Find where the given text appears and provide that cell's center as (x, y) coordinate. 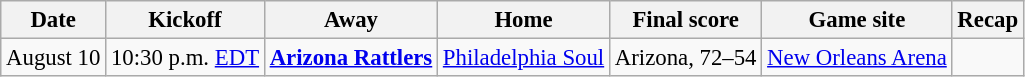
Home (524, 20)
Away (350, 20)
Philadelphia Soul (524, 58)
Final score (685, 20)
Game site (857, 20)
Date (54, 20)
Recap (988, 20)
10:30 p.m. EDT (186, 58)
Arizona, 72–54 (685, 58)
New Orleans Arena (857, 58)
August 10 (54, 58)
Kickoff (186, 20)
Arizona Rattlers (350, 58)
